Detect which cell encompasses the target text, then output its (x, y) center coordinate. 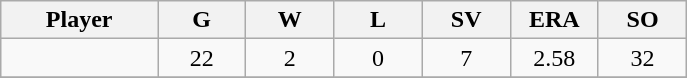
SO (642, 20)
Player (80, 20)
SV (466, 20)
W (290, 20)
0 (378, 58)
G (202, 20)
ERA (554, 20)
L (378, 20)
32 (642, 58)
2.58 (554, 58)
2 (290, 58)
22 (202, 58)
7 (466, 58)
